Identify which cell holds the provided text, then report its (x, y) central coordinate. 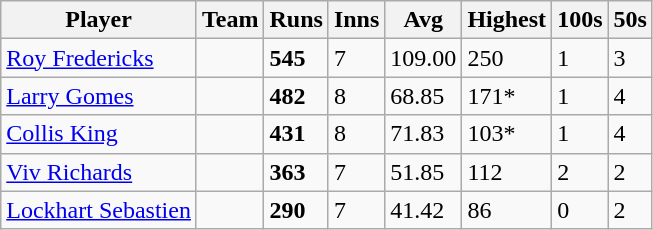
112 (507, 172)
363 (296, 172)
86 (507, 210)
71.83 (424, 134)
Player (99, 20)
431 (296, 134)
0 (580, 210)
Team (230, 20)
171* (507, 96)
41.42 (424, 210)
482 (296, 96)
3 (630, 58)
103* (507, 134)
Viv Richards (99, 172)
Avg (424, 20)
Runs (296, 20)
50s (630, 20)
109.00 (424, 58)
Collis King (99, 134)
Inns (356, 20)
51.85 (424, 172)
68.85 (424, 96)
Roy Fredericks (99, 58)
250 (507, 58)
100s (580, 20)
Larry Gomes (99, 96)
Lockhart Sebastien (99, 210)
Highest (507, 20)
545 (296, 58)
290 (296, 210)
